Search for the cell housing the specified text and yield its [X, Y] center coordinate. 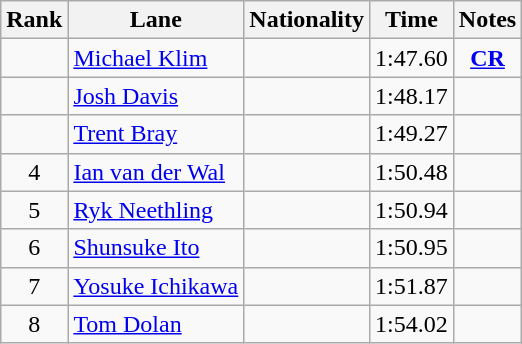
1:50.95 [412, 248]
Josh Davis [156, 96]
1:50.48 [412, 172]
1:47.60 [412, 58]
Yosuke Ichikawa [156, 286]
Trent Bray [156, 134]
Lane [156, 20]
8 [34, 324]
Notes [487, 20]
6 [34, 248]
Nationality [307, 20]
Time [412, 20]
CR [487, 58]
7 [34, 286]
4 [34, 172]
Michael Klim [156, 58]
Ryk Neethling [156, 210]
1:49.27 [412, 134]
1:50.94 [412, 210]
1:48.17 [412, 96]
Tom Dolan [156, 324]
5 [34, 210]
1:51.87 [412, 286]
Shunsuke Ito [156, 248]
1:54.02 [412, 324]
Rank [34, 20]
Ian van der Wal [156, 172]
